Extract the (X, Y) coordinate from the center of the cell holding the provided text.  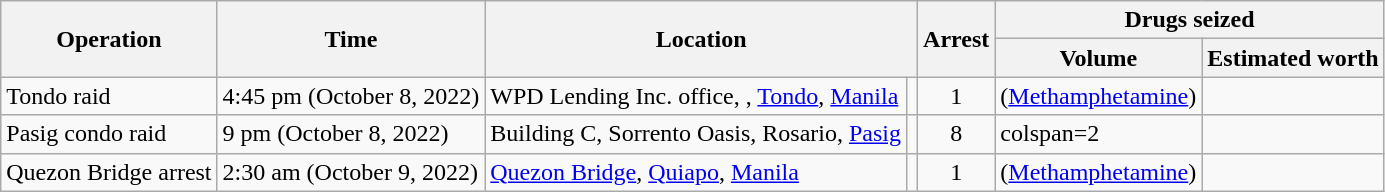
2:30 am (October 9, 2022) (351, 172)
Time (351, 39)
Location (702, 39)
Pasig condo raid (109, 134)
Estimated worth (1293, 58)
Quezon Bridge arrest (109, 172)
Arrest (956, 39)
WPD Lending Inc. office, , Tondo, Manila (696, 96)
4:45 pm (October 8, 2022) (351, 96)
8 (956, 134)
Quezon Bridge, Quiapo, Manila (696, 172)
Building C, Sorrento Oasis, Rosario, Pasig (696, 134)
Drugs seized (1190, 20)
colspan=2 (1098, 134)
9 pm (October 8, 2022) (351, 134)
Volume (1098, 58)
Tondo raid (109, 96)
Operation (109, 39)
